Identify which cell holds the provided text, then report its [X, Y] central coordinate. 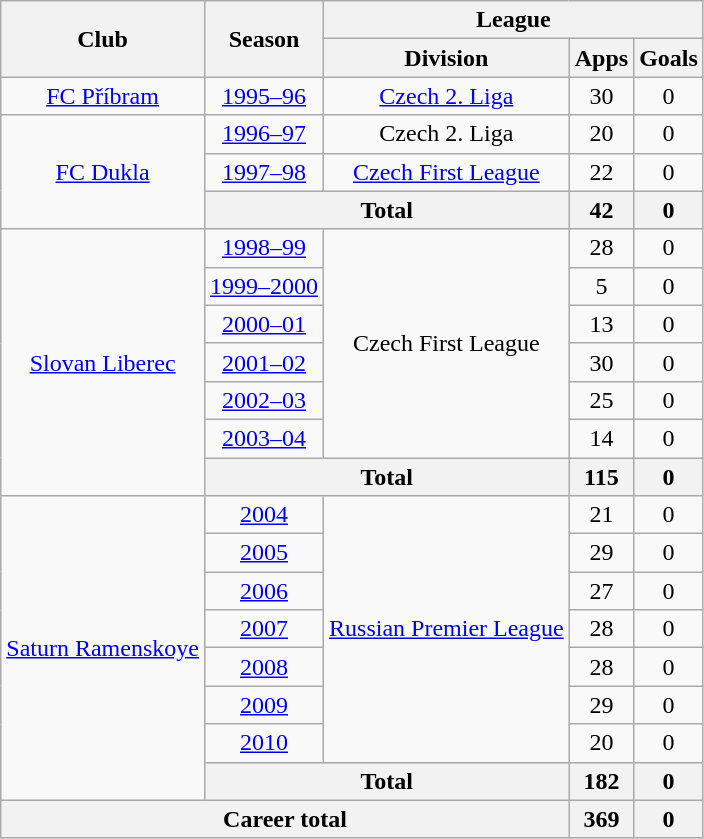
Apps [601, 58]
Season [264, 39]
1998–99 [264, 248]
1996–97 [264, 134]
369 [601, 819]
21 [601, 515]
FC Příbram [103, 96]
5 [601, 286]
115 [601, 477]
Russian Premier League [447, 629]
13 [601, 324]
2004 [264, 515]
2007 [264, 629]
1999–2000 [264, 286]
2000–01 [264, 324]
14 [601, 438]
2003–04 [264, 438]
2008 [264, 667]
FC Dukla [103, 172]
2001–02 [264, 362]
1995–96 [264, 96]
Slovan Liberec [103, 362]
Goals [669, 58]
League [514, 20]
2002–03 [264, 400]
2005 [264, 553]
22 [601, 172]
Career total [285, 819]
42 [601, 210]
Club [103, 39]
1997–98 [264, 172]
182 [601, 781]
25 [601, 400]
27 [601, 591]
Saturn Ramenskoye [103, 648]
Division [447, 58]
2009 [264, 705]
2006 [264, 591]
2010 [264, 743]
